Pinpoint the cell where the given text exists, returning its (x, y) midpoint coordinate. 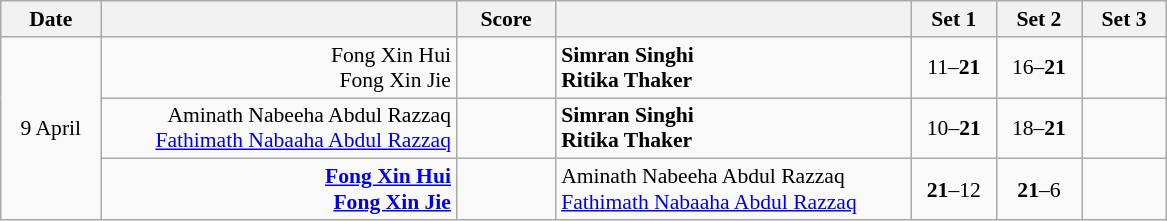
10–21 (954, 128)
21–6 (1038, 190)
16–21 (1038, 68)
11–21 (954, 68)
Set 1 (954, 19)
9 April (51, 128)
Date (51, 19)
Score (506, 19)
21–12 (954, 190)
18–21 (1038, 128)
Set 2 (1038, 19)
Set 3 (1124, 19)
